Determine the (X, Y) coordinate at the center of the cell enclosing the given text.  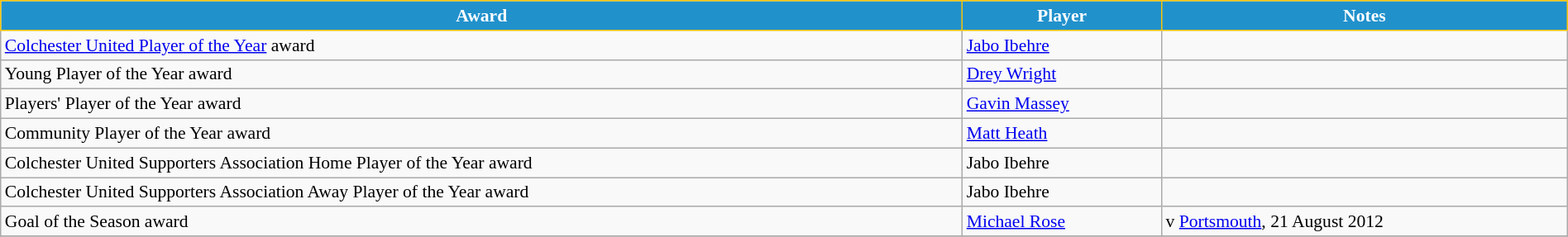
Players' Player of the Year award (481, 104)
Goal of the Season award (481, 222)
Award (481, 16)
Colchester United Player of the Year award (481, 45)
v Portsmouth, 21 August 2012 (1365, 222)
Player (1062, 16)
Gavin Massey (1062, 104)
Drey Wright (1062, 74)
Colchester United Supporters Association Home Player of the Year award (481, 163)
Community Player of the Year award (481, 134)
Colchester United Supporters Association Away Player of the Year award (481, 192)
Young Player of the Year award (481, 74)
Michael Rose (1062, 222)
Notes (1365, 16)
Matt Heath (1062, 134)
